Scan for the cell matching the given text and deliver its (x, y) coordinate at center. 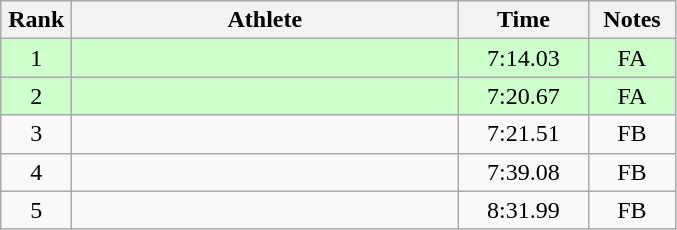
2 (36, 96)
1 (36, 58)
7:14.03 (524, 58)
Notes (632, 20)
Time (524, 20)
7:39.08 (524, 172)
3 (36, 134)
5 (36, 210)
Rank (36, 20)
7:21.51 (524, 134)
Athlete (265, 20)
8:31.99 (524, 210)
4 (36, 172)
7:20.67 (524, 96)
